Detect which cell encompasses the target text, then output its (X, Y) center coordinate. 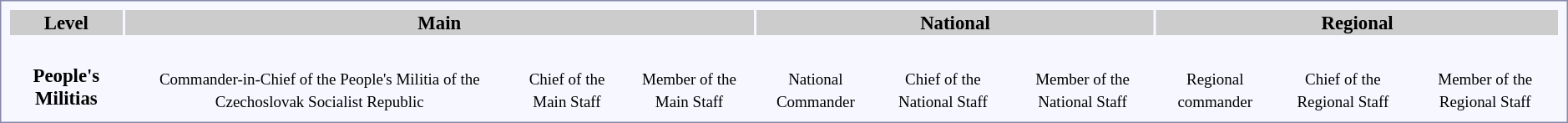
Commander-in-Chief of the People's Militia of the Czechoslovak Socialist Republic (320, 78)
People's Militias (67, 75)
Chief of the Main Staff (567, 78)
Regional (1358, 23)
National Commander (816, 78)
Member of the Main Staff (690, 78)
National (955, 23)
Level (67, 23)
Member of the National Staff (1082, 78)
Chief of the Regional Staff (1343, 78)
Chief of the National Staff (943, 78)
Main (439, 23)
Member of the Regional Staff (1485, 78)
Regional commander (1215, 78)
